Scan for the cell matching the given text and deliver its (X, Y) coordinate at center. 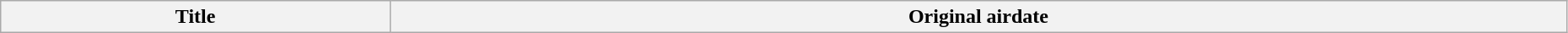
Original airdate (978, 17)
Title (196, 17)
